Extract the [X, Y] coordinate from the center of the cell holding the provided text.  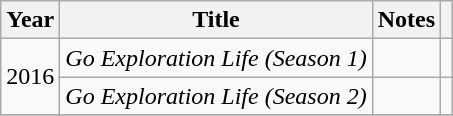
Go Exploration Life (Season 1) [216, 58]
Notes [406, 20]
2016 [30, 77]
Go Exploration Life (Season 2) [216, 96]
Year [30, 20]
Title [216, 20]
